Provide the (x, y) coordinate of the cell's center where the given text is located.  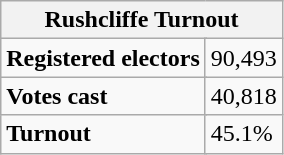
Rushcliffe Turnout (142, 20)
45.1% (244, 134)
90,493 (244, 58)
Votes cast (104, 96)
40,818 (244, 96)
Registered electors (104, 58)
Turnout (104, 134)
